Locate the cell with the specified text and output its [x, y] center coordinate. 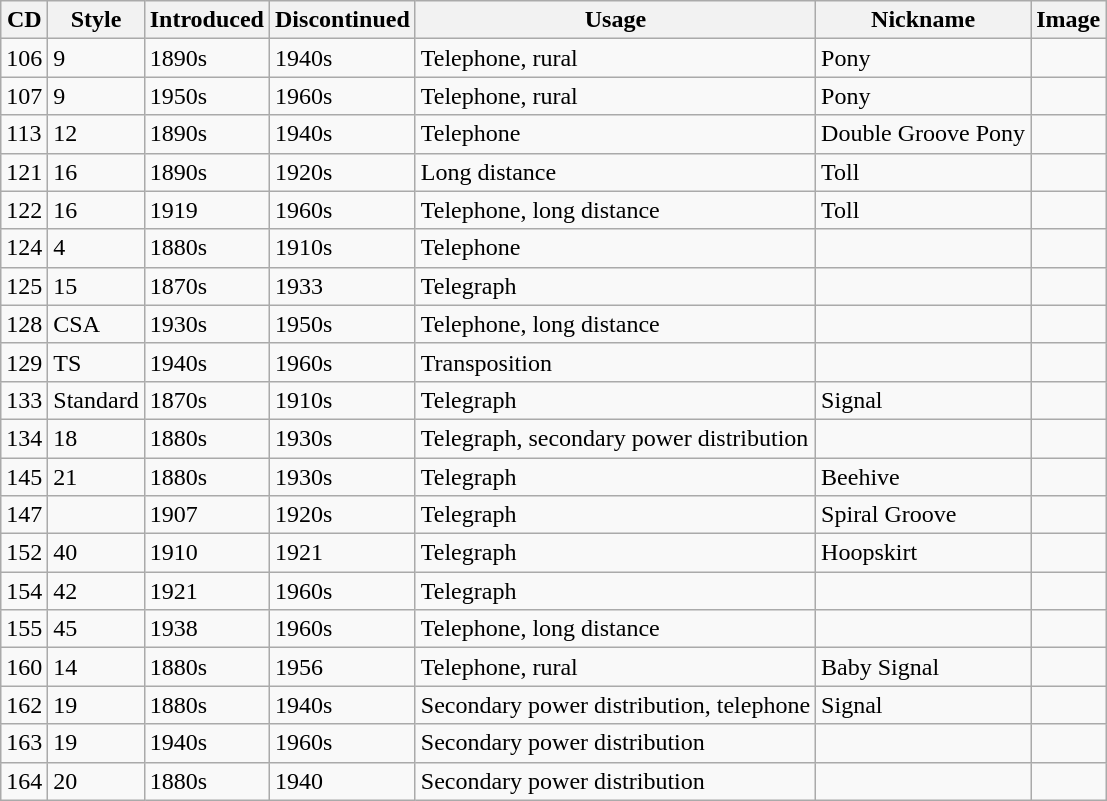
21 [96, 477]
1956 [343, 667]
Long distance [615, 172]
113 [24, 134]
Beehive [924, 477]
1940 [343, 781]
121 [24, 172]
1933 [343, 286]
145 [24, 477]
Secondary power distribution, telephone [615, 705]
Hoopskirt [924, 553]
Baby Signal [924, 667]
160 [24, 667]
TS [96, 362]
CD [24, 20]
15 [96, 286]
106 [24, 58]
Discontinued [343, 20]
Transposition [615, 362]
42 [96, 591]
155 [24, 629]
CSA [96, 324]
45 [96, 629]
1907 [206, 515]
Double Groove Pony [924, 134]
Usage [615, 20]
129 [24, 362]
134 [24, 438]
154 [24, 591]
164 [24, 781]
152 [24, 553]
18 [96, 438]
Telegraph, secondary power distribution [615, 438]
Style [96, 20]
133 [24, 400]
12 [96, 134]
162 [24, 705]
Nickname [924, 20]
40 [96, 553]
20 [96, 781]
125 [24, 286]
Standard [96, 400]
14 [96, 667]
147 [24, 515]
Spiral Groove [924, 515]
Image [1068, 20]
4 [96, 248]
163 [24, 743]
1910 [206, 553]
1938 [206, 629]
122 [24, 210]
128 [24, 324]
1919 [206, 210]
107 [24, 96]
124 [24, 248]
Introduced [206, 20]
